Output the (X, Y) coordinate of the center of the cell containing the given text.  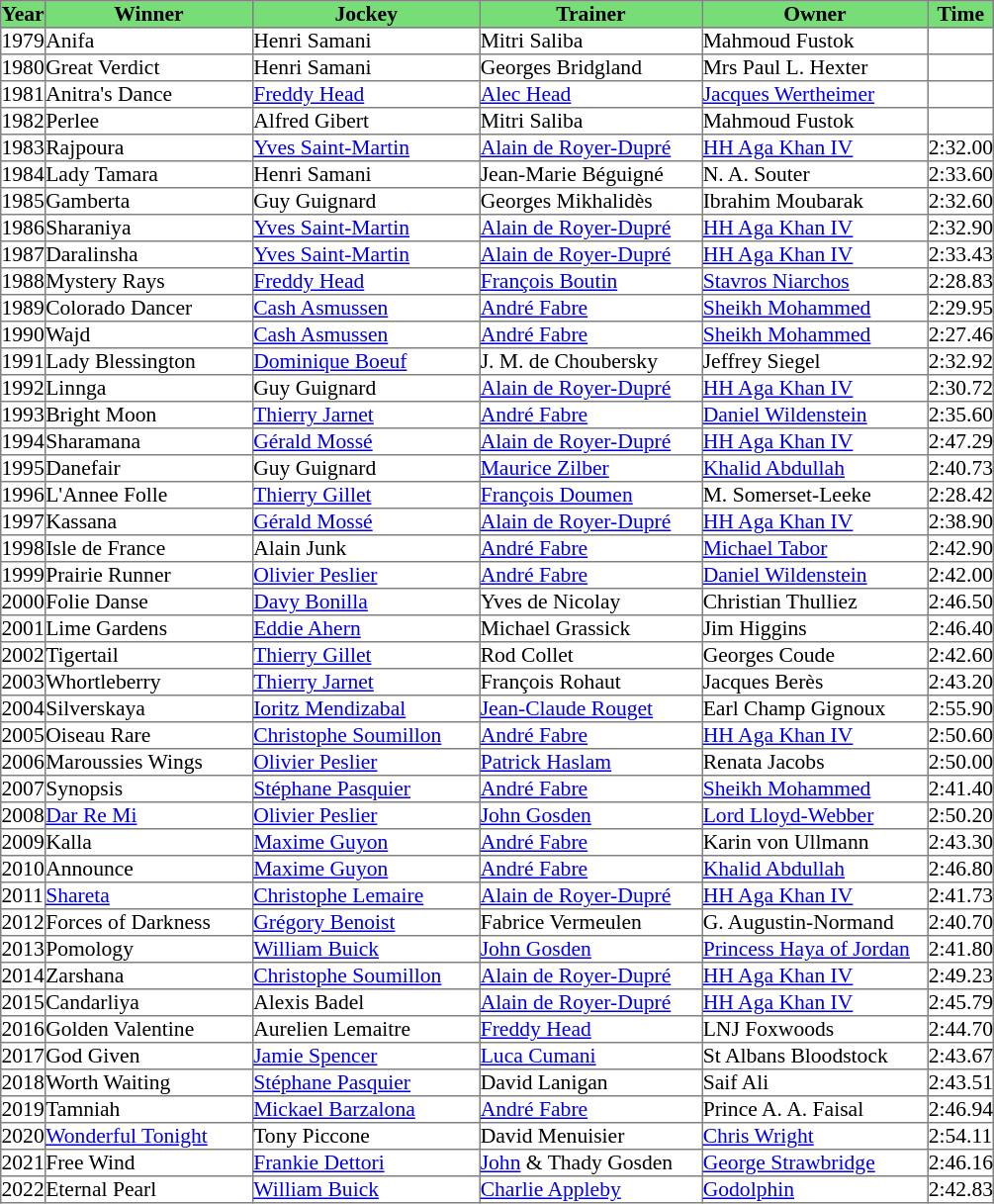
2009 (24, 843)
2:27.46 (961, 334)
Davy Bonilla (366, 602)
2:50.20 (961, 815)
Gamberta (148, 202)
Godolphin (815, 1189)
Jeffrey Siegel (815, 362)
François Boutin (591, 281)
Kassana (148, 522)
François Doumen (591, 495)
Saif Ali (815, 1082)
2001 (24, 629)
Worth Waiting (148, 1082)
2:55.90 (961, 708)
1986 (24, 228)
Charlie Appleby (591, 1189)
Alec Head (591, 95)
2013 (24, 950)
Colorado Dancer (148, 309)
Mrs Paul L. Hexter (815, 67)
2:46.40 (961, 629)
Dar Re Mi (148, 815)
Jacques Berès (815, 683)
Stavros Niarchos (815, 281)
Maroussies Wings (148, 762)
2:40.73 (961, 469)
Grégory Benoist (366, 922)
2:42.60 (961, 655)
François Rohaut (591, 683)
2014 (24, 975)
1994 (24, 441)
Daralinsha (148, 255)
Announce (148, 869)
2:49.23 (961, 975)
M. Somerset-Leeke (815, 495)
2:32.92 (961, 362)
Yves de Nicolay (591, 602)
2011 (24, 896)
2:42.00 (961, 576)
1983 (24, 148)
1987 (24, 255)
2004 (24, 708)
J. M. de Choubersky (591, 362)
2021 (24, 1163)
2:33.43 (961, 255)
Maurice Zilber (591, 469)
2:43.67 (961, 1057)
Wajd (148, 334)
Folie Danse (148, 602)
2:32.00 (961, 148)
Earl Champ Gignoux (815, 708)
Alain Junk (366, 548)
Princess Haya of Jordan (815, 950)
Lady Tamara (148, 174)
2012 (24, 922)
2:28.83 (961, 281)
Lime Gardens (148, 629)
2008 (24, 815)
Fabrice Vermeulen (591, 922)
2:50.60 (961, 736)
Isle de France (148, 548)
Prairie Runner (148, 576)
2015 (24, 1003)
Tony Piccone (366, 1136)
St Albans Bloodstock (815, 1057)
1999 (24, 576)
Alexis Badel (366, 1003)
Jean-Claude Rouget (591, 708)
2:30.72 (961, 388)
Danefair (148, 469)
2:40.70 (961, 922)
Bright Moon (148, 416)
1985 (24, 202)
Jean-Marie Béguigné (591, 174)
2:44.70 (961, 1029)
Eternal Pearl (148, 1189)
2:46.80 (961, 869)
1997 (24, 522)
2018 (24, 1082)
1998 (24, 548)
Aurelien Lemaitre (366, 1029)
1992 (24, 388)
2019 (24, 1110)
Jacques Wertheimer (815, 95)
1991 (24, 362)
2:46.50 (961, 602)
Kalla (148, 843)
Anifa (148, 42)
2017 (24, 1057)
Sharamana (148, 441)
2:43.30 (961, 843)
Renata Jacobs (815, 762)
Oiseau Rare (148, 736)
Michael Tabor (815, 548)
Georges Coude (815, 655)
Jockey (366, 14)
Luca Cumani (591, 1057)
L'Annee Folle (148, 495)
1990 (24, 334)
Tigertail (148, 655)
2:50.00 (961, 762)
Lady Blessington (148, 362)
Whortleberry (148, 683)
Rajpoura (148, 148)
Georges Mikhalidès (591, 202)
2:54.11 (961, 1136)
2:28.42 (961, 495)
2:41.80 (961, 950)
Alfred Gibert (366, 121)
2:33.60 (961, 174)
Patrick Haslam (591, 762)
God Given (148, 1057)
Sharaniya (148, 228)
Linnga (148, 388)
Candarliya (148, 1003)
2:35.60 (961, 416)
2:32.60 (961, 202)
Synopsis (148, 789)
Great Verdict (148, 67)
2:41.73 (961, 896)
2020 (24, 1136)
1982 (24, 121)
Jamie Spencer (366, 1057)
2:46.16 (961, 1163)
Tamniah (148, 1110)
John & Thady Gosden (591, 1163)
Karin von Ullmann (815, 843)
2:29.95 (961, 309)
2002 (24, 655)
Pomology (148, 950)
2:45.79 (961, 1003)
Prince A. A. Faisal (815, 1110)
N. A. Souter (815, 174)
1980 (24, 67)
2:47.29 (961, 441)
Silverskaya (148, 708)
Georges Bridgland (591, 67)
1981 (24, 95)
1993 (24, 416)
Perlee (148, 121)
2:43.20 (961, 683)
2007 (24, 789)
Golden Valentine (148, 1029)
Forces of Darkness (148, 922)
George Strawbridge (815, 1163)
2:42.83 (961, 1189)
Dominique Boeuf (366, 362)
2:41.40 (961, 789)
Ioritz Mendizabal (366, 708)
LNJ Foxwoods (815, 1029)
Eddie Ahern (366, 629)
Zarshana (148, 975)
1996 (24, 495)
2:38.90 (961, 522)
Chris Wright (815, 1136)
Rod Collet (591, 655)
2005 (24, 736)
2022 (24, 1189)
Mystery Rays (148, 281)
Anitra's Dance (148, 95)
G. Augustin-Normand (815, 922)
Michael Grassick (591, 629)
2016 (24, 1029)
Wonderful Tonight (148, 1136)
Winner (148, 14)
1995 (24, 469)
Jim Higgins (815, 629)
David Lanigan (591, 1082)
Lord Lloyd-Webber (815, 815)
1989 (24, 309)
2:46.94 (961, 1110)
Shareta (148, 896)
2010 (24, 869)
Trainer (591, 14)
2:32.90 (961, 228)
Mickael Barzalona (366, 1110)
Ibrahim Moubarak (815, 202)
1988 (24, 281)
2:42.90 (961, 548)
Time (961, 14)
2:43.51 (961, 1082)
2003 (24, 683)
Owner (815, 14)
Christian Thulliez (815, 602)
2006 (24, 762)
2000 (24, 602)
David Menuisier (591, 1136)
Year (24, 14)
1979 (24, 42)
1984 (24, 174)
Christophe Lemaire (366, 896)
Frankie Dettori (366, 1163)
Free Wind (148, 1163)
